Capture the cell that displays the provided text and extract its [x, y] central coordinate. 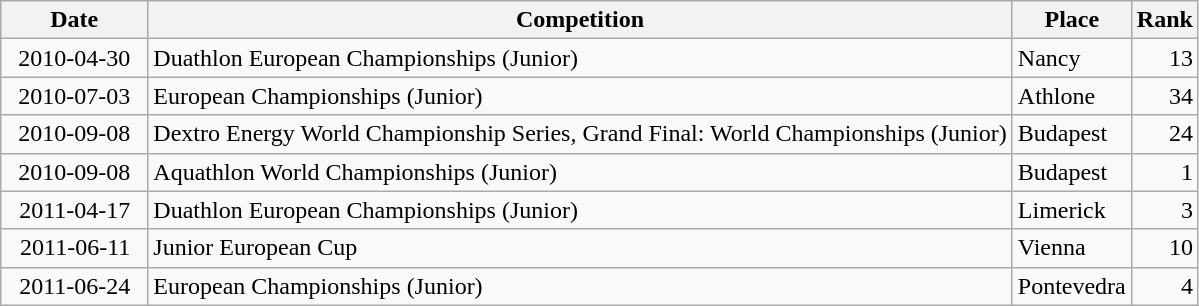
24 [1164, 134]
2011-04-17 [74, 210]
Athlone [1072, 96]
13 [1164, 58]
Date [74, 20]
2011-06-11 [74, 248]
Aquathlon World Championships (Junior) [580, 172]
2010-04-30 [74, 58]
Limerick [1072, 210]
Competition [580, 20]
Pontevedra [1072, 286]
Dextro Energy World Championship Series, Grand Final: World Championships (Junior) [580, 134]
3 [1164, 210]
Place [1072, 20]
2010-07-03 [74, 96]
Vienna [1072, 248]
34 [1164, 96]
Rank [1164, 20]
Nancy [1072, 58]
10 [1164, 248]
2011-06-24 [74, 286]
1 [1164, 172]
Junior European Cup [580, 248]
4 [1164, 286]
